Provide the (x, y) coordinate of the cell's center where the given text is located.  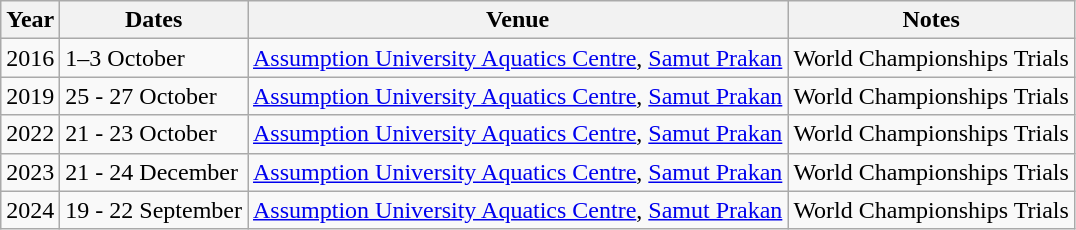
21 - 24 December (154, 172)
Venue (518, 20)
2016 (30, 58)
Year (30, 20)
2023 (30, 172)
21 - 23 October (154, 134)
Notes (931, 20)
19 - 22 September (154, 210)
Dates (154, 20)
2019 (30, 96)
2022 (30, 134)
2024 (30, 210)
25 - 27 October (154, 96)
1–3 October (154, 58)
